Output the [X, Y] coordinate of the center of the cell containing the given text.  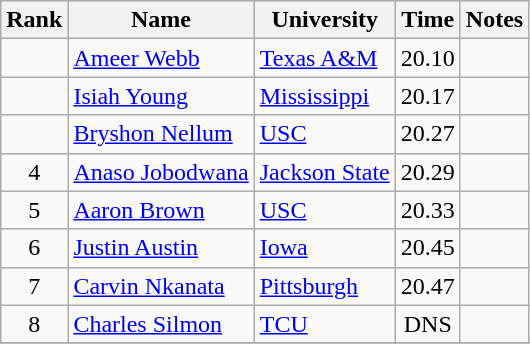
Carvin Nkanata [161, 286]
Name [161, 20]
Anaso Jobodwana [161, 172]
20.10 [428, 58]
Iowa [324, 248]
Rank [34, 20]
Charles Silmon [161, 324]
5 [34, 210]
Notes [494, 20]
Texas A&M [324, 58]
20.27 [428, 134]
7 [34, 286]
20.29 [428, 172]
Bryshon Nellum [161, 134]
Time [428, 20]
TCU [324, 324]
8 [34, 324]
Justin Austin [161, 248]
20.17 [428, 96]
Mississippi [324, 96]
University [324, 20]
20.47 [428, 286]
Jackson State [324, 172]
Isiah Young [161, 96]
4 [34, 172]
20.33 [428, 210]
Pittsburgh [324, 286]
Ameer Webb [161, 58]
6 [34, 248]
DNS [428, 324]
Aaron Brown [161, 210]
20.45 [428, 248]
